Search for the cell housing the specified text and yield its (x, y) center coordinate. 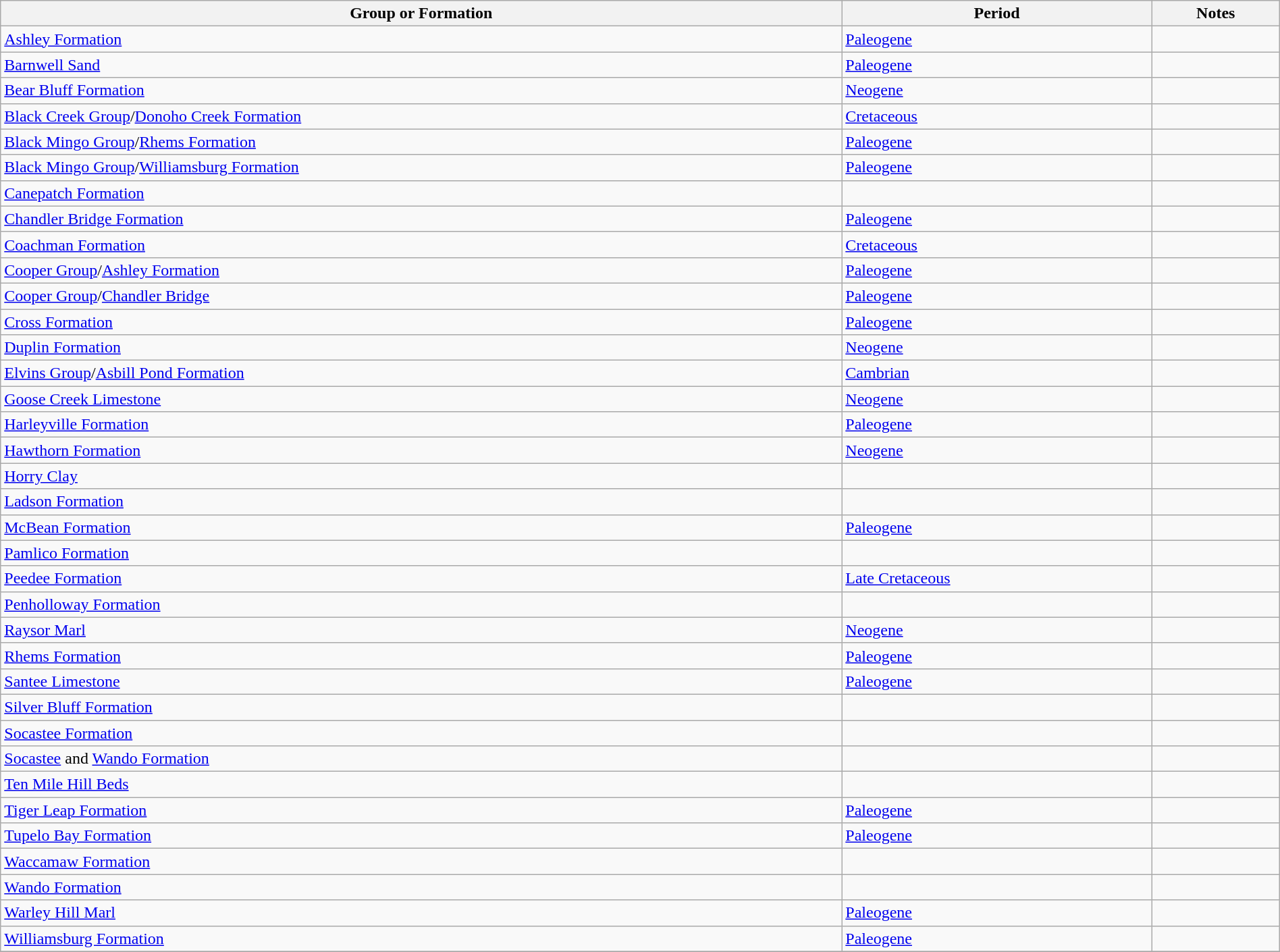
Group or Formation (421, 14)
Black Creek Group/Donoho Creek Formation (421, 116)
Santee Limestone (421, 681)
Ten Mile Hill Beds (421, 785)
Horry Clay (421, 476)
Pamlico Formation (421, 553)
Ladson Formation (421, 502)
Cooper Group/Ashley Formation (421, 270)
Chandler Bridge Formation (421, 219)
Williamsburg Formation (421, 938)
Cooper Group/Chandler Bridge (421, 296)
Late Cretaceous (996, 579)
Wando Formation (421, 887)
Bear Bluff Formation (421, 90)
Tupelo Bay Formation (421, 836)
Silver Bluff Formation (421, 707)
Elvins Group/Asbill Pond Formation (421, 373)
Rhems Formation (421, 656)
Cross Formation (421, 322)
Socastee and Wando Formation (421, 759)
Canepatch Formation (421, 193)
Period (996, 14)
Waccamaw Formation (421, 862)
Black Mingo Group/Rhems Formation (421, 142)
Barnwell Sand (421, 65)
Tiger Leap Formation (421, 810)
Hawthorn Formation (421, 450)
Black Mingo Group/Williamsburg Formation (421, 167)
Goose Creek Limestone (421, 399)
Ashley Formation (421, 39)
Socastee Formation (421, 733)
Peedee Formation (421, 579)
Coachman Formation (421, 244)
Penholloway Formation (421, 604)
Cambrian (996, 373)
Harleyville Formation (421, 425)
Raysor Marl (421, 630)
Warley Hill Marl (421, 913)
Notes (1215, 14)
Duplin Formation (421, 348)
McBean Formation (421, 527)
